Find where the given text appears and provide that cell's center as [X, Y] coordinate. 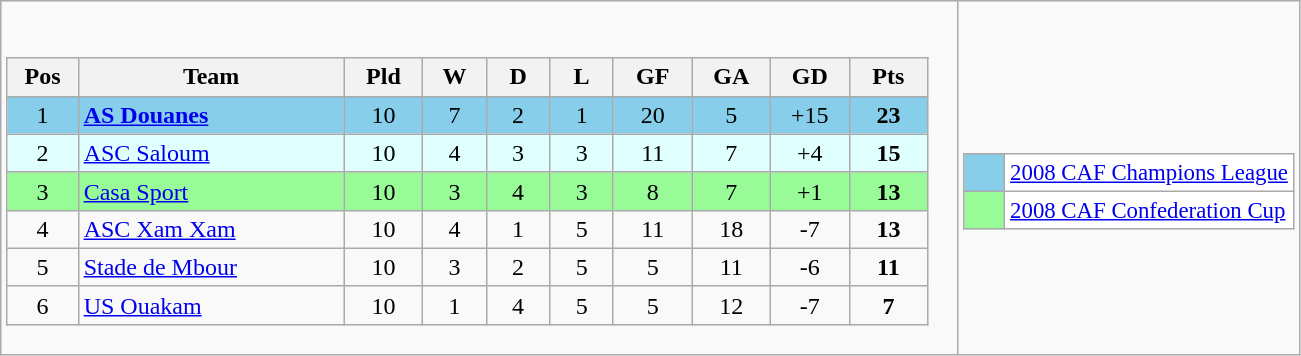
23 [888, 115]
2008 CAF Champions League [1149, 173]
18 [732, 229]
GD [810, 77]
2008 CAF Champions League 2008 CAF Confederation Cup [1129, 178]
ASC Saloum [211, 153]
W [455, 77]
8 [652, 191]
Team [211, 77]
ASC Xam Xam [211, 229]
GF [652, 77]
D [518, 77]
GA [732, 77]
6 [42, 305]
12 [732, 305]
2008 CAF Confederation Cup [1149, 210]
Stade de Mbour [211, 267]
L [582, 77]
15 [888, 153]
AS Douanes [211, 115]
Pts [888, 77]
-6 [810, 267]
US Ouakam [211, 305]
Pos [42, 77]
Pld [384, 77]
20 [652, 115]
+15 [810, 115]
Casa Sport [211, 191]
+4 [810, 153]
+1 [810, 191]
